Locate the cell with the specified text and output its (x, y) center coordinate. 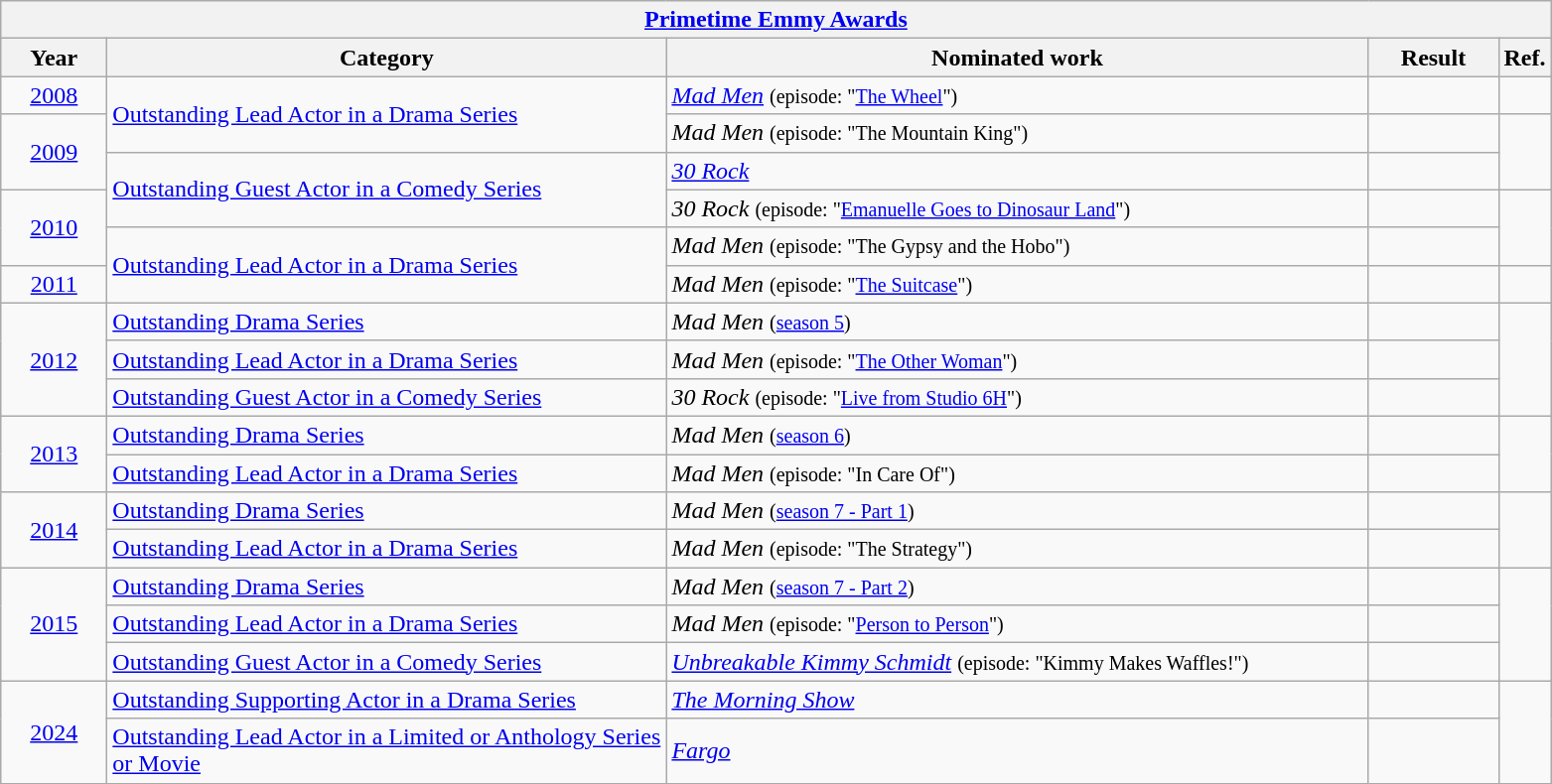
The Morning Show (1017, 700)
30 Rock (episode: "Live from Studio 6H") (1017, 397)
Mad Men (episode: "The Suitcase") (1017, 284)
Primetime Emmy Awards (776, 20)
Mad Men (episode: "The Wheel") (1017, 95)
2010 (54, 227)
2013 (54, 454)
Mad Men (episode: "Person to Person") (1017, 624)
30 Rock (1017, 171)
2015 (54, 624)
Mad Men (episode: "The Other Woman") (1017, 359)
Category (387, 58)
2012 (54, 359)
Outstanding Lead Actor in a Limited or Anthology Series or Movie (387, 750)
2008 (54, 95)
2024 (54, 732)
2014 (54, 530)
2011 (54, 284)
Fargo (1017, 750)
Result (1434, 58)
Outstanding Supporting Actor in a Drama Series (387, 700)
Ref. (1525, 58)
Mad Men (season 7 - Part 2) (1017, 587)
Mad Men (season 7 - Part 1) (1017, 511)
Mad Men (episode: "The Mountain King") (1017, 133)
30 Rock (episode: "Emanuelle Goes to Dinosaur Land") (1017, 208)
Nominated work (1017, 58)
Mad Men (episode: "In Care Of") (1017, 473)
Mad Men (season 6) (1017, 435)
Mad Men (season 5) (1017, 322)
Mad Men (episode: "The Strategy") (1017, 549)
Mad Men (episode: "The Gypsy and the Hobo") (1017, 246)
Year (54, 58)
2009 (54, 152)
Unbreakable Kimmy Schmidt (episode: "Kimmy Makes Waffles!") (1017, 662)
